Output the [X, Y] coordinate of the center of the cell containing the given text.  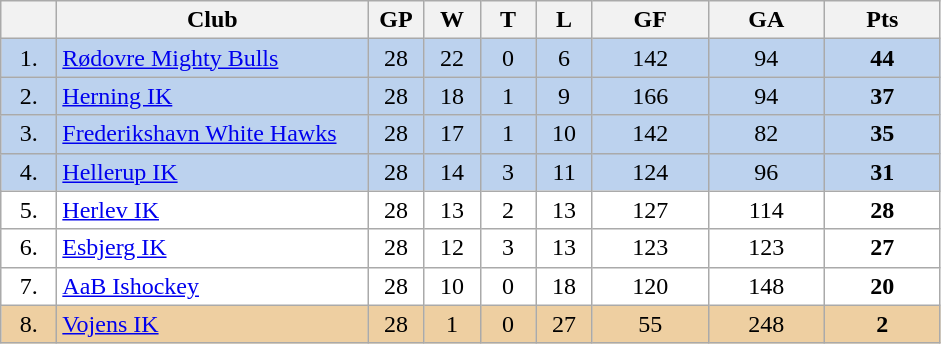
Esbjerg IK [212, 248]
W [452, 20]
22 [452, 58]
17 [452, 134]
148 [766, 286]
Rødovre Mighty Bulls [212, 58]
124 [650, 172]
Herlev IK [212, 210]
6 [564, 58]
14 [452, 172]
4. [29, 172]
11 [564, 172]
AaB Ishockey [212, 286]
Frederikshavn White Hawks [212, 134]
Hellerup IK [212, 172]
Club [212, 20]
31 [882, 172]
96 [766, 172]
1. [29, 58]
7. [29, 286]
44 [882, 58]
2. [29, 96]
82 [766, 134]
35 [882, 134]
12 [452, 248]
55 [650, 324]
166 [650, 96]
37 [882, 96]
Vojens IK [212, 324]
T [508, 20]
120 [650, 286]
8. [29, 324]
248 [766, 324]
Herning IK [212, 96]
GA [766, 20]
5. [29, 210]
3. [29, 134]
9 [564, 96]
6. [29, 248]
20 [882, 286]
GF [650, 20]
GP [396, 20]
Pts [882, 20]
114 [766, 210]
L [564, 20]
127 [650, 210]
